Provide the [x, y] coordinate of the cell's center where the given text is located.  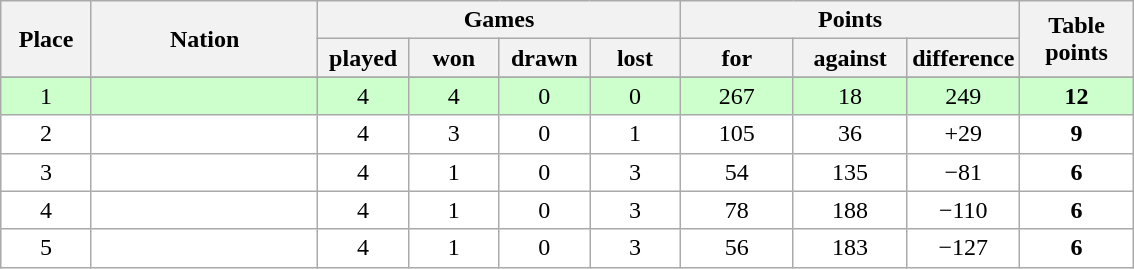
36 [850, 134]
played [364, 58]
lost [636, 58]
188 [850, 210]
won [454, 58]
2 [46, 134]
Games [499, 20]
5 [46, 248]
54 [736, 172]
9 [1076, 134]
18 [850, 96]
78 [736, 210]
105 [736, 134]
Tablepoints [1076, 39]
for [736, 58]
drawn [544, 58]
difference [964, 58]
Nation [204, 39]
135 [850, 172]
Place [46, 39]
267 [736, 96]
Points [850, 20]
183 [850, 248]
−127 [964, 248]
−110 [964, 210]
−81 [964, 172]
against [850, 58]
56 [736, 248]
249 [964, 96]
+29 [964, 134]
12 [1076, 96]
